Determine the [X, Y] coordinate at the center of the cell enclosing the given text.  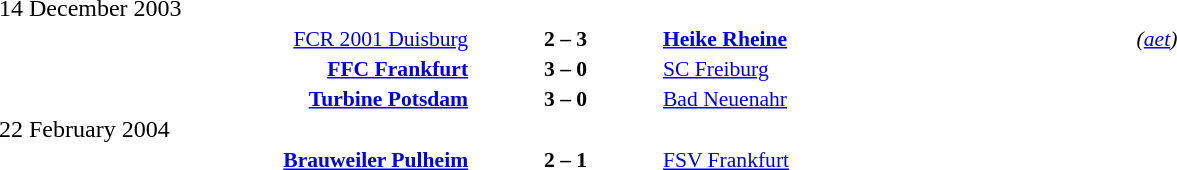
SC Freiburg [897, 68]
Bad Neuenahr [897, 98]
2 – 3 [566, 38]
Heike Rheine [897, 38]
